Provide the [x, y] coordinate of the cell's center where the given text is located.  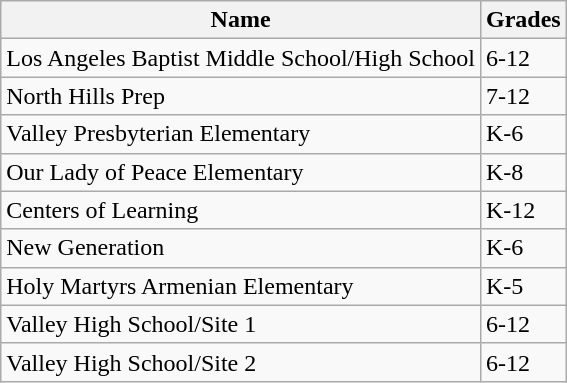
Our Lady of Peace Elementary [241, 172]
Holy Martyrs Armenian Elementary [241, 286]
Los Angeles Baptist Middle School/High School [241, 58]
North Hills Prep [241, 96]
Valley High School/Site 2 [241, 362]
K-5 [523, 286]
Valley Presbyterian Elementary [241, 134]
Centers of Learning [241, 210]
Valley High School/Site 1 [241, 324]
Grades [523, 20]
K-8 [523, 172]
New Generation [241, 248]
K-12 [523, 210]
7-12 [523, 96]
Name [241, 20]
